Pinpoint the cell where the given text exists, returning its [x, y] midpoint coordinate. 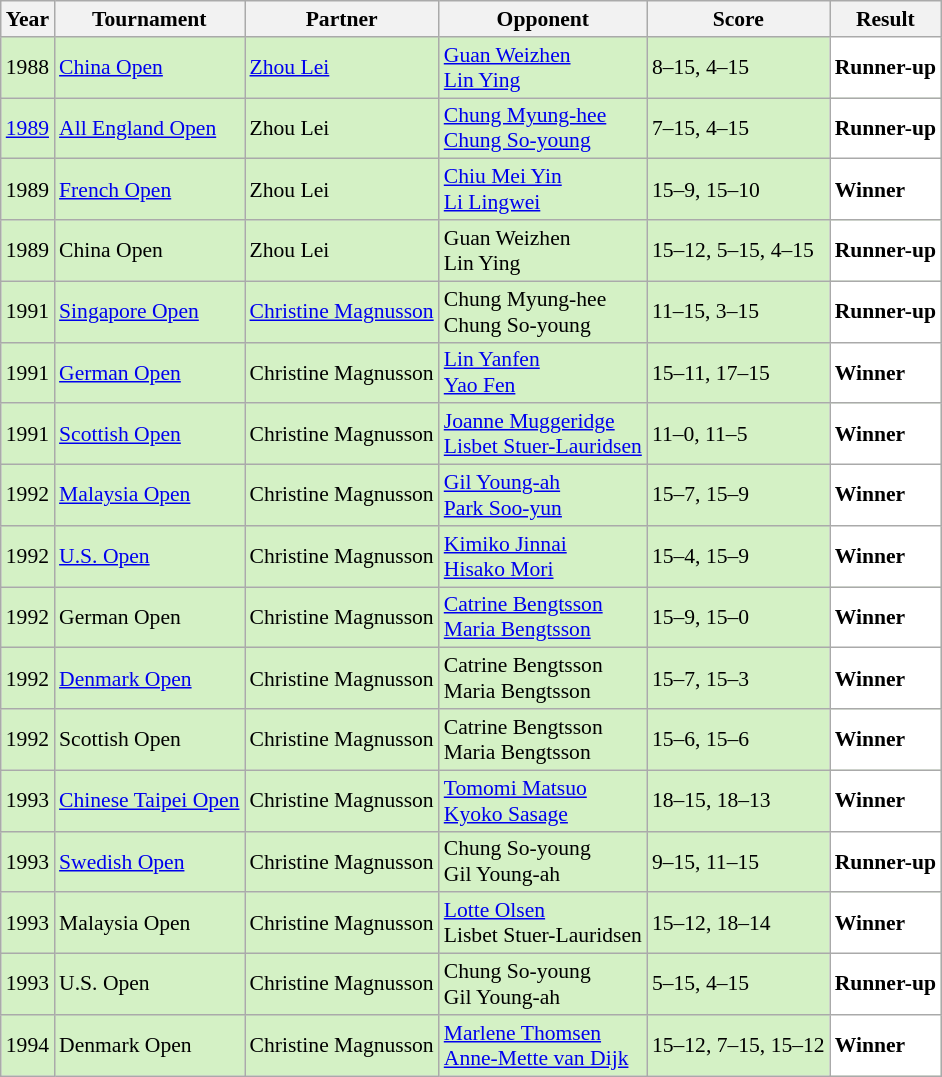
Partner [341, 19]
15–12, 18–14 [738, 924]
All England Open [149, 128]
Tomomi Matsuo Kyoko Sasage [543, 800]
Chiu Mei Yin Li Lingwei [543, 190]
Tournament [149, 19]
Score [738, 19]
15–7, 15–9 [738, 496]
15–12, 7–15, 15–12 [738, 1046]
5–15, 4–15 [738, 984]
15–6, 15–6 [738, 740]
Result [886, 19]
9–15, 11–15 [738, 862]
15–7, 15–3 [738, 678]
Lin Yanfen Yao Fen [543, 372]
Chinese Taipei Open [149, 800]
1994 [28, 1046]
11–0, 11–5 [738, 434]
15–9, 15–0 [738, 618]
11–15, 3–15 [738, 312]
1988 [28, 68]
Year [28, 19]
18–15, 18–13 [738, 800]
Joanne Muggeridge Lisbet Stuer-Lauridsen [543, 434]
French Open [149, 190]
15–9, 15–10 [738, 190]
15–4, 15–9 [738, 556]
Kimiko Jinnai Hisako Mori [543, 556]
Lotte Olsen Lisbet Stuer-Lauridsen [543, 924]
7–15, 4–15 [738, 128]
Opponent [543, 19]
Marlene Thomsen Anne-Mette van Dijk [543, 1046]
8–15, 4–15 [738, 68]
Singapore Open [149, 312]
Gil Young-ah Park Soo-yun [543, 496]
15–11, 17–15 [738, 372]
Swedish Open [149, 862]
15–12, 5–15, 4–15 [738, 250]
